From the cell containing the given text, extract its center point as (x, y) coordinate. 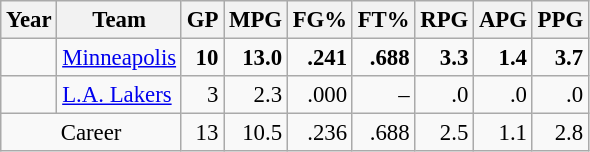
13.0 (256, 58)
10.5 (256, 133)
.241 (320, 58)
– (384, 95)
L.A. Lakers (119, 95)
GP (202, 20)
Team (119, 20)
PPG (560, 20)
Year (29, 20)
3 (202, 95)
FG% (320, 20)
3.7 (560, 58)
.000 (320, 95)
3.3 (444, 58)
FT% (384, 20)
2.5 (444, 133)
1.4 (504, 58)
1.1 (504, 133)
10 (202, 58)
2.8 (560, 133)
Career (92, 133)
RPG (444, 20)
APG (504, 20)
2.3 (256, 95)
13 (202, 133)
Minneapolis (119, 58)
.236 (320, 133)
MPG (256, 20)
